Identify which cell holds the provided text, then report its [X, Y] central coordinate. 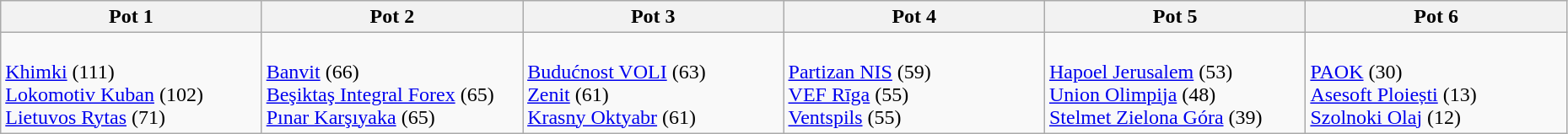
Hapoel Jerusalem (53) Union Olimpija (48) Stelmet Zielona Góra (39) [1174, 83]
Pot 4 [914, 17]
Pot 1 [132, 17]
Pot 3 [653, 17]
Budućnost VOLI (63) Zenit (61) Krasny Oktyabr (61) [653, 83]
Banvit (66) Beşiktaş Integral Forex (65) Pınar Karşıyaka (65) [391, 83]
Partizan NIS (59) VEF Rīga (55) Ventspils (55) [914, 83]
Pot 6 [1436, 17]
Khimki (111) Lokomotiv Kuban (102) Lietuvos Rytas (71) [132, 83]
Pot 5 [1174, 17]
Pot 2 [391, 17]
PAOK (30) Asesoft Ploiești (13) Szolnoki Olaj (12) [1436, 83]
